From the cell containing the given text, extract its center point as (X, Y) coordinate. 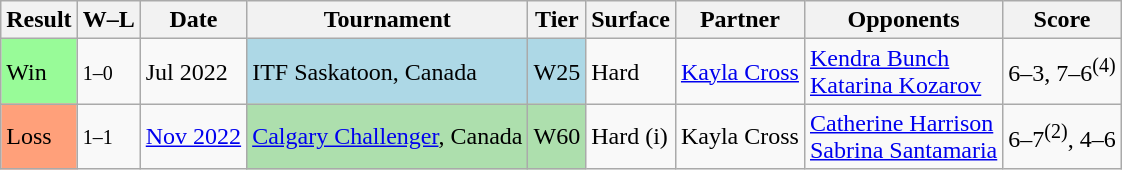
Surface (631, 20)
Win (39, 72)
Hard (i) (631, 136)
Loss (39, 136)
Catherine Harrison Sabrina Santamaria (903, 136)
Partner (740, 20)
Date (193, 20)
1–1 (108, 136)
Tier (557, 20)
W25 (557, 72)
W60 (557, 136)
6–3, 7–6(4) (1062, 72)
Score (1062, 20)
Result (39, 20)
W–L (108, 20)
Tournament (388, 20)
Calgary Challenger, Canada (388, 136)
Kendra Bunch Katarina Kozarov (903, 72)
6–7(2), 4–6 (1062, 136)
ITF Saskatoon, Canada (388, 72)
Hard (631, 72)
1–0 (108, 72)
Jul 2022 (193, 72)
Nov 2022 (193, 136)
Opponents (903, 20)
